Return the [x, y] coordinate for the center point of the cell that contains the specified text.  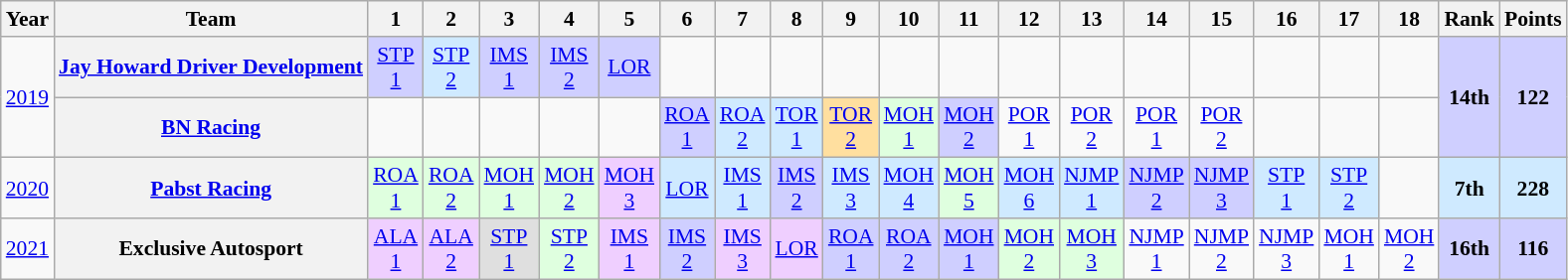
TOR2 [851, 127]
10 [909, 19]
7 [743, 19]
2 [451, 19]
Team [211, 19]
4 [569, 19]
Points [1533, 19]
228 [1533, 189]
18 [1410, 19]
16 [1287, 19]
2021 [28, 248]
2020 [28, 189]
MOH6 [1030, 189]
2019 [28, 97]
16th [1470, 248]
122 [1533, 97]
Year [28, 19]
6 [687, 19]
11 [968, 19]
13 [1092, 19]
14th [1470, 97]
15 [1221, 19]
116 [1533, 248]
MOH4 [909, 189]
TOR1 [797, 127]
MOH5 [968, 189]
ALA1 [396, 248]
BN Racing [211, 127]
Exclusive Autosport [211, 248]
14 [1155, 19]
5 [630, 19]
9 [851, 19]
8 [797, 19]
12 [1030, 19]
17 [1348, 19]
1 [396, 19]
Rank [1470, 19]
7th [1470, 189]
Jay Howard Driver Development [211, 68]
ALA2 [451, 248]
3 [509, 19]
Pabst Racing [211, 189]
